Detect which cell encompasses the target text, then output its (X, Y) center coordinate. 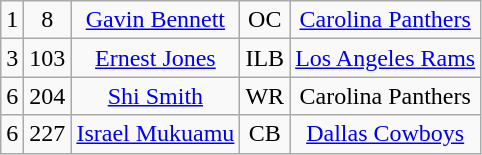
WR (265, 96)
OC (265, 20)
1 (12, 20)
Los Angeles Rams (386, 58)
227 (48, 134)
Dallas Cowboys (386, 134)
Gavin Bennett (156, 20)
Israel Mukuamu (156, 134)
ILB (265, 58)
103 (48, 58)
8 (48, 20)
3 (12, 58)
204 (48, 96)
Ernest Jones (156, 58)
CB (265, 134)
Shi Smith (156, 96)
